Pinpoint the cell where the given text exists, returning its (X, Y) midpoint coordinate. 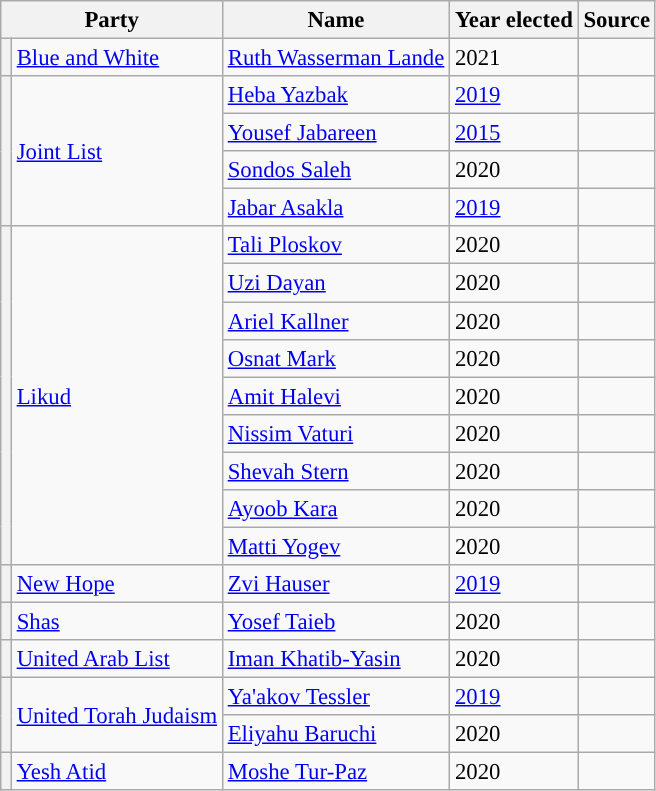
Osnat Mark (336, 358)
United Arab List (116, 659)
Blue and White (116, 58)
Heba Yazbak (336, 95)
Yousef Jabareen (336, 133)
Joint List (116, 151)
Jabar Asakla (336, 208)
Yosef Taieb (336, 621)
2015 (514, 133)
Ariel Kallner (336, 321)
2021 (514, 58)
Zvi Hauser (336, 584)
Shas (116, 621)
Ruth Wasserman Lande (336, 58)
Year elected (514, 20)
Ya'akov Tessler (336, 697)
United Torah Judaism (116, 716)
Nissim Vaturi (336, 433)
Iman Khatib-Yasin (336, 659)
Likud (116, 395)
Party (112, 20)
Moshe Tur-Paz (336, 772)
Eliyahu Baruchi (336, 734)
Source (616, 20)
Name (336, 20)
Amit Halevi (336, 396)
New Hope (116, 584)
Ayoob Kara (336, 509)
Shevah Stern (336, 471)
Uzi Dayan (336, 283)
Sondos Saleh (336, 170)
Tali Ploskov (336, 245)
Matti Yogev (336, 546)
Yesh Atid (116, 772)
